Provide the (x, y) coordinate of the cell's center where the given text is located.  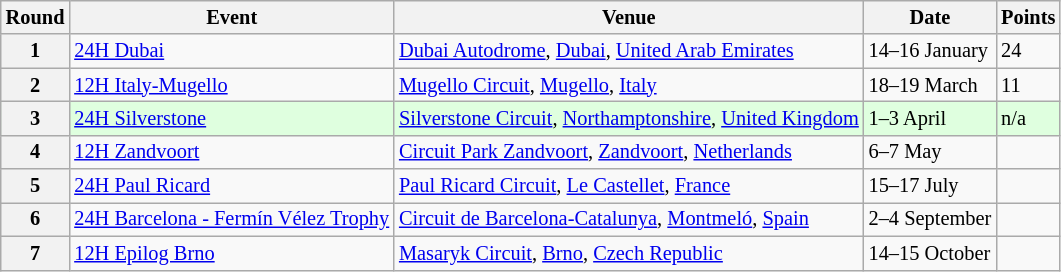
24 (1028, 51)
18–19 March (930, 85)
24H Barcelona - Fermín Vélez Trophy (232, 219)
Paul Ricard Circuit, Le Castellet, France (629, 186)
Mugello Circuit, Mugello, Italy (629, 85)
1 (36, 51)
24H Silverstone (232, 118)
7 (36, 253)
Masaryk Circuit, Brno, Czech Republic (629, 253)
Circuit de Barcelona-Catalunya, Montmeló, Spain (629, 219)
Event (232, 17)
5 (36, 186)
Venue (629, 17)
14–15 October (930, 253)
24H Paul Ricard (232, 186)
11 (1028, 85)
24H Dubai (232, 51)
n/a (1028, 118)
14–16 January (930, 51)
2–4 September (930, 219)
3 (36, 118)
6 (36, 219)
2 (36, 85)
12H Epilog Brno (232, 253)
12H Zandvoort (232, 152)
Round (36, 17)
12H Italy-Mugello (232, 85)
1–3 April (930, 118)
Silverstone Circuit, Northamptonshire, United Kingdom (629, 118)
6–7 May (930, 152)
Circuit Park Zandvoort, Zandvoort, Netherlands (629, 152)
Points (1028, 17)
15–17 July (930, 186)
Date (930, 17)
Dubai Autodrome, Dubai, United Arab Emirates (629, 51)
4 (36, 152)
